Detect which cell encompasses the target text, then output its [x, y] center coordinate. 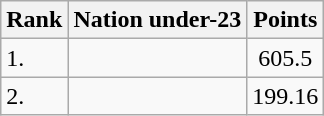
Points [286, 20]
199.16 [286, 96]
1. [34, 58]
Nation under-23 [158, 20]
605.5 [286, 58]
Rank [34, 20]
2. [34, 96]
